Pinpoint the cell where the given text exists, returning its [X, Y] midpoint coordinate. 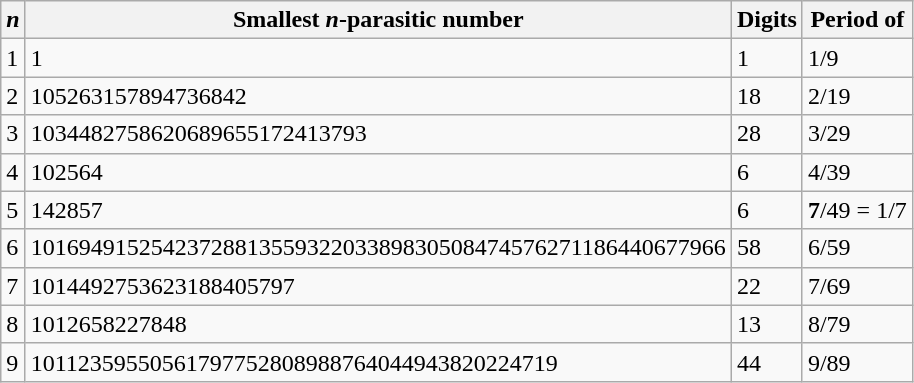
1034482758620689655172413793 [378, 134]
58 [766, 248]
8/79 [857, 324]
2/19 [857, 96]
3/29 [857, 134]
2 [13, 96]
10112359550561797752808988764044943820224719 [378, 362]
4/39 [857, 172]
13 [766, 324]
Period of [857, 20]
5 [13, 210]
22 [766, 286]
6/59 [857, 248]
3 [13, 134]
8 [13, 324]
7/49 = 1/7 [857, 210]
9 [13, 362]
142857 [378, 210]
Digits [766, 20]
Smallest n-parasitic number [378, 20]
9/89 [857, 362]
105263157894736842 [378, 96]
1014492753623188405797 [378, 286]
n [13, 20]
44 [766, 362]
4 [13, 172]
7 [13, 286]
1016949152542372881355932203389830508474576271186440677966 [378, 248]
7/69 [857, 286]
1/9 [857, 58]
102564 [378, 172]
28 [766, 134]
18 [766, 96]
1012658227848 [378, 324]
